Return (X, Y) of the center of cell containing provided text 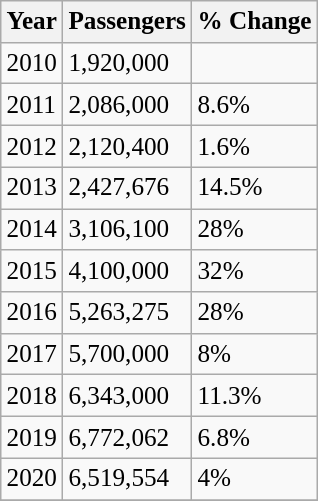
2,086,000 (128, 105)
6,343,000 (128, 396)
4% (255, 479)
2010 (32, 63)
32% (255, 271)
8.6% (255, 105)
2015 (32, 271)
3,106,100 (128, 229)
11.3% (255, 396)
2,120,400 (128, 146)
1.6% (255, 146)
2016 (32, 313)
14.5% (255, 188)
6,519,554 (128, 479)
2014 (32, 229)
2011 (32, 105)
8% (255, 354)
5,263,275 (128, 313)
6,772,062 (128, 437)
% Change (255, 22)
5,700,000 (128, 354)
2018 (32, 396)
4,100,000 (128, 271)
2012 (32, 146)
6.8% (255, 437)
Passengers (128, 22)
2020 (32, 479)
1,920,000 (128, 63)
Year (32, 22)
2017 (32, 354)
2019 (32, 437)
2,427,676 (128, 188)
2013 (32, 188)
